From the cell containing the given text, extract its center point as [X, Y] coordinate. 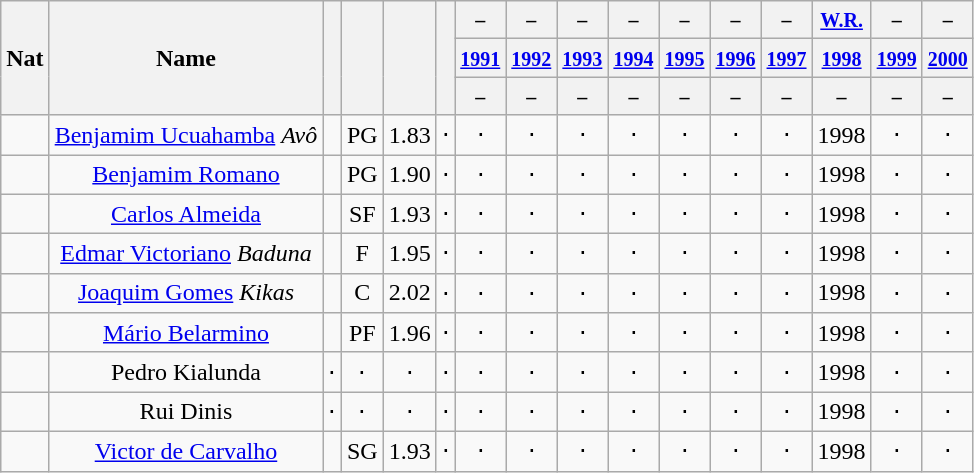
1997 [786, 58]
1995 [684, 58]
PF [362, 333]
Name [186, 58]
Carlos Almeida [186, 214]
W.R. [842, 20]
Victor de Carvalho [186, 451]
1.83 [410, 135]
1994 [634, 58]
Mário Belarmino [186, 333]
2.02 [410, 293]
Benjamim Ucuahamba Avô [186, 135]
Benjamim Romano [186, 174]
F [362, 254]
C [362, 293]
SF [362, 214]
1.90 [410, 174]
1.95 [410, 254]
SG [362, 451]
1996 [736, 58]
1992 [532, 58]
1.96 [410, 333]
Joaquim Gomes Kikas [186, 293]
1993 [582, 58]
Rui Dinis [186, 412]
Nat [25, 58]
2000 [948, 58]
Edmar Victoriano Baduna [186, 254]
Pedro Kialunda [186, 372]
1991 [480, 58]
1999 [896, 58]
